For the text-containing cell, return its midpoint in [X, Y] coordinate format. 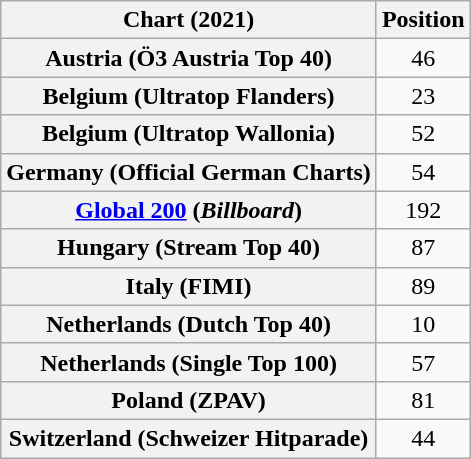
Hungary (Stream Top 40) [189, 248]
54 [423, 172]
52 [423, 134]
46 [423, 58]
81 [423, 400]
Position [423, 20]
89 [423, 286]
192 [423, 210]
Poland (ZPAV) [189, 400]
Switzerland (Schweizer Hitparade) [189, 438]
44 [423, 438]
57 [423, 362]
Italy (FIMI) [189, 286]
Netherlands (Dutch Top 40) [189, 324]
10 [423, 324]
23 [423, 96]
Chart (2021) [189, 20]
Global 200 (Billboard) [189, 210]
87 [423, 248]
Netherlands (Single Top 100) [189, 362]
Belgium (Ultratop Wallonia) [189, 134]
Belgium (Ultratop Flanders) [189, 96]
Germany (Official German Charts) [189, 172]
Austria (Ö3 Austria Top 40) [189, 58]
